Capture the cell that displays the provided text and extract its [X, Y] central coordinate. 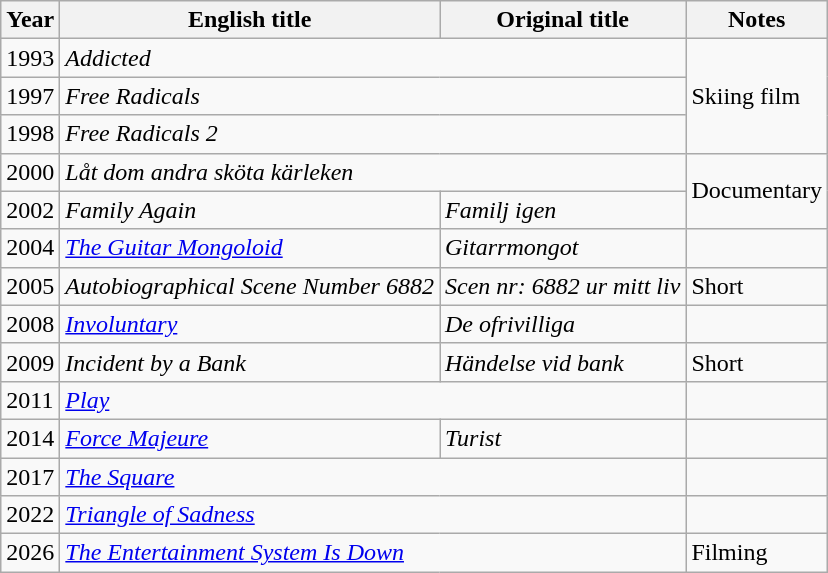
Incident by a Bank [250, 362]
The Entertainment System Is Down [373, 553]
2017 [30, 477]
Scen nr: 6882 ur mitt liv [563, 286]
English title [250, 20]
Documentary [757, 191]
2009 [30, 362]
2026 [30, 553]
Play [373, 400]
Force Majeure [250, 438]
Year [30, 20]
Filming [757, 553]
The Square [373, 477]
Triangle of Sadness [373, 515]
2005 [30, 286]
The Guitar Mongoloid [250, 248]
1993 [30, 58]
Skiing film [757, 96]
Free Radicals 2 [373, 134]
2002 [30, 210]
2014 [30, 438]
Gitarrmongot [563, 248]
Händelse vid bank [563, 362]
Free Radicals [373, 96]
Familj igen [563, 210]
2000 [30, 172]
2004 [30, 248]
Turist [563, 438]
1997 [30, 96]
Notes [757, 20]
Addicted [373, 58]
Involuntary [250, 324]
Original title [563, 20]
Låt dom andra sköta kärleken [373, 172]
Autobiographical Scene Number 6882 [250, 286]
2011 [30, 400]
De ofrivilliga [563, 324]
2022 [30, 515]
1998 [30, 134]
2008 [30, 324]
Family Again [250, 210]
